Extract the (X, Y) coordinate from the center of the cell holding the provided text.  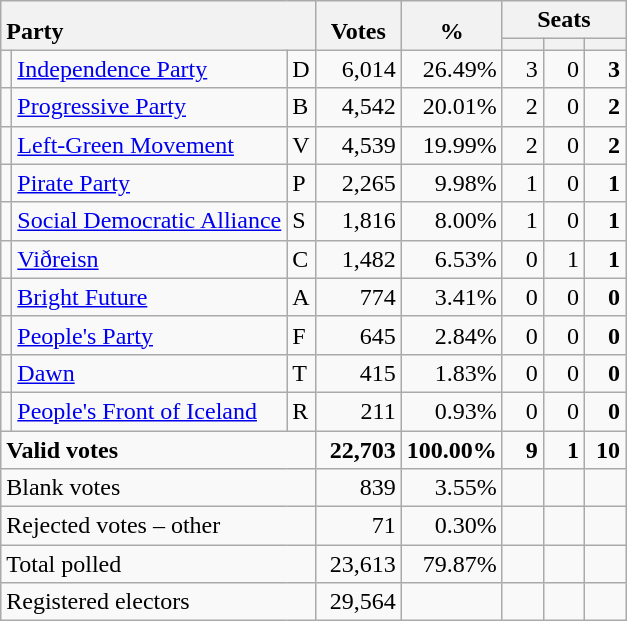
P (301, 183)
22,703 (358, 449)
% (452, 26)
774 (358, 297)
People's Party (150, 335)
Left-Green Movement (150, 145)
D (301, 69)
20.01% (452, 107)
0.93% (452, 411)
Dawn (150, 373)
Party (158, 26)
S (301, 221)
4,542 (358, 107)
Viðreisn (150, 259)
26.49% (452, 69)
2,265 (358, 183)
Rejected votes – other (158, 526)
9.98% (452, 183)
R (301, 411)
211 (358, 411)
Total polled (158, 564)
0.30% (452, 526)
6,014 (358, 69)
71 (358, 526)
415 (358, 373)
Valid votes (158, 449)
3.41% (452, 297)
2.84% (452, 335)
C (301, 259)
1,816 (358, 221)
Social Democratic Alliance (150, 221)
1.83% (452, 373)
Progressive Party (150, 107)
V (301, 145)
Votes (358, 26)
F (301, 335)
10 (604, 449)
6.53% (452, 259)
1,482 (358, 259)
Registered electors (158, 602)
839 (358, 488)
Bright Future (150, 297)
4,539 (358, 145)
79.87% (452, 564)
8.00% (452, 221)
Blank votes (158, 488)
Seats (564, 20)
9 (522, 449)
100.00% (452, 449)
People's Front of Iceland (150, 411)
Independence Party (150, 69)
Pirate Party (150, 183)
645 (358, 335)
19.99% (452, 145)
A (301, 297)
T (301, 373)
23,613 (358, 564)
3.55% (452, 488)
B (301, 107)
29,564 (358, 602)
